Return [x, y] of the center of cell containing provided text 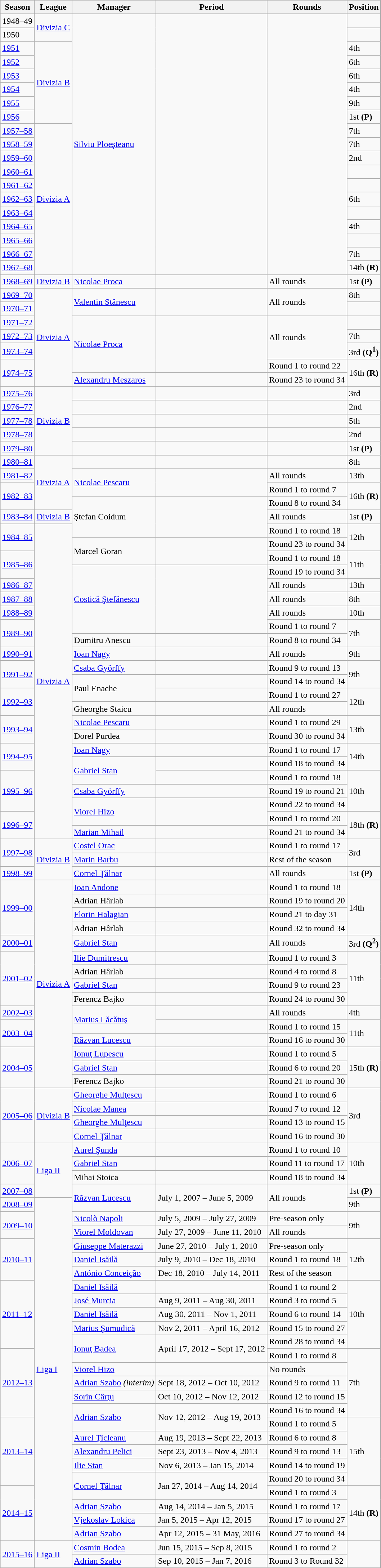
1962–63 [17, 199]
Dumitru Anescu [114, 640]
1954 [17, 89]
2008–09 [17, 1205]
15th (R) [364, 1067]
Round 32 to round 34 [307, 928]
2009–10 [17, 1225]
Oct 10, 2012 – Nov 12, 2012 [211, 1397]
Divizia C [53, 28]
Silviu Ploeşteanu [114, 144]
Round 19 to round 21 [307, 791]
Paul Enache [114, 688]
Nicolò Napoli [114, 1218]
Round 4 to round 8 [307, 971]
1982–83 [17, 496]
Cosmin Bodea [114, 1547]
Marius Lăcătuş [114, 1019]
Aug 14, 2014 – Jan 5, 2015 [211, 1506]
1986–87 [17, 585]
Sept 18, 2012 – Oct 10, 2012 [211, 1383]
1957–58 [17, 130]
Round 1 to round 20 [307, 818]
1999–00 [17, 907]
1984–85 [17, 537]
2011–12 [17, 1314]
Marcel Goran [114, 551]
1969–70 [17, 295]
1992–93 [17, 702]
Apr 12, 2015 – 31 May, 2016 [211, 1534]
Dorel Purdea [114, 736]
2006–07 [17, 1163]
Sep 10, 2015 – Jan 7, 2016 [211, 1561]
3rd (Q2) [364, 943]
Round 3 to Round 32 [307, 1561]
July 1, 2007 – June 5, 2009 [211, 1198]
Round 21 to round 34 [307, 832]
1956 [17, 117]
Round 7 to round 12 [307, 1109]
1977–78 [17, 421]
Giuseppe Materazzi [114, 1246]
1952 [17, 62]
2015–16 [17, 1554]
Liga I [53, 1369]
Jan 5, 2015 – Apr 12, 2015 [211, 1520]
Round 1 to round 15 [307, 1026]
1961–62 [17, 186]
Rounds [307, 7]
2001–02 [17, 978]
Round 9 to round 11 [307, 1383]
1990–91 [17, 654]
Round 1 to round 8 [307, 1355]
1967–68 [17, 268]
Alexandru Pelici [114, 1451]
Mihai Stoica [114, 1177]
1998–99 [17, 873]
1968–69 [17, 281]
Round 12 to round 15 [307, 1397]
Nicolae Manea [114, 1109]
1985–86 [17, 565]
Jun 15, 2015 – Sep 8, 2015 [211, 1547]
Marin Barbu [114, 859]
Nov 2, 2011 – April 16, 2012 [211, 1328]
Valentin Stănescu [114, 302]
18th (R) [364, 825]
Round 1 to round 10 [307, 1150]
2004–05 [17, 1067]
No rounds [307, 1369]
1995–96 [17, 791]
1974–75 [17, 373]
Round 9 to round 23 [307, 985]
Round 27 to round 34 [307, 1534]
1981–82 [17, 475]
June 27, 2010 – July 1, 2010 [211, 1246]
Round 19 to round 34 [307, 572]
1973–74 [17, 351]
2003–04 [17, 1033]
Aurel Ţicleanu [114, 1438]
1997–98 [17, 853]
1958–59 [17, 144]
Dec 18, 2010 – July 14, 2011 [211, 1273]
Round 20 to round 34 [307, 1479]
Round 3 to round 5 [307, 1301]
Round 30 to round 34 [307, 736]
1960–61 [17, 172]
Season [17, 7]
Round 1 to round 27 [307, 695]
2007–08 [17, 1191]
Round 1 to round 22 [307, 366]
1989–90 [17, 633]
1955 [17, 103]
1976–77 [17, 407]
Round 21 to round 30 [307, 1081]
Vjekoslav Lokica [114, 1520]
2010–11 [17, 1259]
1972–73 [17, 336]
1987–88 [17, 599]
José Murcia [114, 1301]
1978–78 [17, 434]
1971–72 [17, 322]
1994–95 [17, 757]
Aurel Şunda [114, 1150]
1993–94 [17, 729]
Ilie Dumitrescu [114, 958]
Florin Halagian [114, 914]
Adrian Szabo (interim) [114, 1383]
1953 [17, 76]
2013–14 [17, 1451]
Manager [114, 7]
Sorin Cârţu [114, 1397]
15th [364, 1451]
Marian Mihail [114, 832]
António Conceição [114, 1273]
Sept 23, 2013 – Nov 4, 2013 [211, 1451]
1963–64 [17, 213]
Round 19 to round 20 [307, 901]
1983–84 [17, 517]
Ştefan Coidum [114, 517]
Viorel Moldovan [114, 1232]
Round 13 to round 15 [307, 1122]
1950 [17, 35]
Round 14 to round 34 [307, 681]
Costel Orac [114, 846]
Ionuţ Badea [114, 1349]
Round 15 to round 27 [307, 1328]
Alexandru Meszaros [114, 380]
Jan 27, 2014 – Aug 14, 2014 [211, 1486]
2005–06 [17, 1116]
Nov 6, 2013 – Jan 15, 2014 [211, 1465]
3rd (Q1) [364, 351]
1951 [17, 48]
Round 22 to round 34 [307, 805]
Period [211, 7]
Ioan Andone [114, 887]
Aug 19, 2013 – Sept 22, 2013 [211, 1438]
1959–60 [17, 158]
July 27, 2009 – June 11, 2010 [211, 1232]
1996–97 [17, 825]
Aug 9, 2011 – Aug 30, 2011 [211, 1301]
Round 14 to round 19 [307, 1465]
1965–66 [17, 240]
Round 17 to round 27 [307, 1520]
1991–92 [17, 674]
Cornel Țălnar [114, 1486]
Round 24 to round 30 [307, 999]
Round 1 to round 6 [307, 1095]
Round 16 to round 34 [307, 1410]
Round 1 to round 29 [307, 722]
Round 21 to day 31 [307, 914]
1948–49 [17, 21]
Round 6 to round 20 [307, 1068]
1988–89 [17, 613]
Ilie Stan [114, 1465]
1970–71 [17, 309]
1964–65 [17, 227]
Round 28 to round 34 [307, 1342]
Aug 30, 2011 – Nov 1, 2011 [211, 1314]
2012–13 [17, 1383]
Gheorghe Staicu [114, 709]
5th [364, 421]
Ionuţ Lupescu [114, 1054]
July 5, 2009 – July 27, 2009 [211, 1218]
Costică Ştefănescu [114, 599]
Round 6 to round 8 [307, 1438]
Round 11 to round 17 [307, 1163]
Position [364, 7]
Marius Şumudică [114, 1328]
1979–80 [17, 448]
July 9, 2010 – Dec 18, 2010 [211, 1259]
Round 6 to round 14 [307, 1314]
2014–15 [17, 1513]
Nov 12, 2012 – Aug 19, 2013 [211, 1417]
1975–76 [17, 393]
League [53, 7]
2000–01 [17, 943]
1980–81 [17, 462]
1966–67 [17, 254]
April 17, 2012 – Sept 17, 2012 [211, 1349]
2002–03 [17, 1013]
